For the text-containing cell, return its midpoint in [x, y] coordinate format. 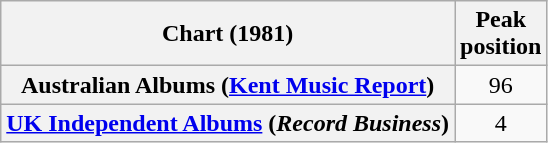
UK Independent Albums (Record Business) [228, 123]
4 [501, 123]
Peakposition [501, 34]
Australian Albums (Kent Music Report) [228, 85]
Chart (1981) [228, 34]
96 [501, 85]
